Determine the (x, y) coordinate at the center of the cell enclosing the given text.  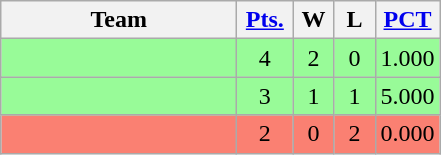
4 (265, 58)
PCT (408, 20)
3 (265, 96)
5.000 (408, 96)
W (314, 20)
0.000 (408, 134)
Team (119, 20)
1.000 (408, 58)
L (354, 20)
Pts. (265, 20)
